Search for the cell housing the specified text and yield its (X, Y) center coordinate. 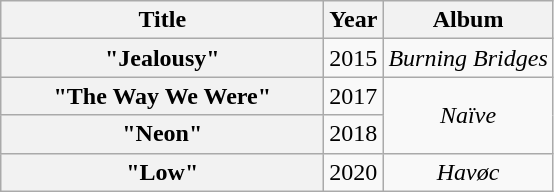
2017 (354, 96)
"Neon" (162, 134)
Year (354, 20)
Album (468, 20)
2018 (354, 134)
2020 (354, 172)
"The Way We Were" (162, 96)
"Jealousy" (162, 58)
2015 (354, 58)
Title (162, 20)
Havøc (468, 172)
Naïve (468, 115)
Burning Bridges (468, 58)
"Low" (162, 172)
